Provide the (x, y) coordinate of the cell's center where the given text is located.  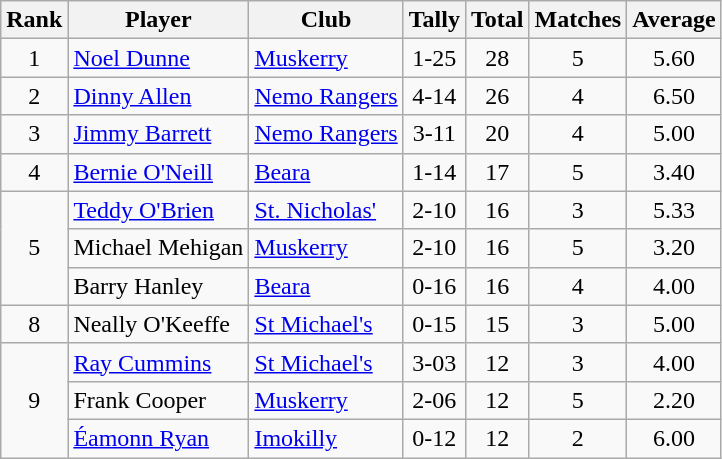
28 (497, 58)
Michael Mehigan (158, 248)
Rank (34, 20)
Éamonn Ryan (158, 438)
6.00 (674, 438)
3-11 (434, 134)
3.20 (674, 248)
3-03 (434, 362)
6.50 (674, 96)
Jimmy Barrett (158, 134)
Bernie O'Neill (158, 172)
Player (158, 20)
St. Nicholas' (326, 210)
5.33 (674, 210)
Neally O'Keeffe (158, 324)
Tally (434, 20)
Club (326, 20)
Dinny Allen (158, 96)
Barry Hanley (158, 286)
0-16 (434, 286)
1-25 (434, 58)
Imokilly (326, 438)
1-14 (434, 172)
2.20 (674, 400)
Ray Cummins (158, 362)
0-12 (434, 438)
Matches (578, 20)
20 (497, 134)
26 (497, 96)
15 (497, 324)
Average (674, 20)
Frank Cooper (158, 400)
4-14 (434, 96)
8 (34, 324)
0-15 (434, 324)
5.60 (674, 58)
1 (34, 58)
17 (497, 172)
3.40 (674, 172)
Noel Dunne (158, 58)
Total (497, 20)
Teddy O'Brien (158, 210)
2-06 (434, 400)
9 (34, 400)
